Provide the (X, Y) coordinate of the cell's center where the given text is located.  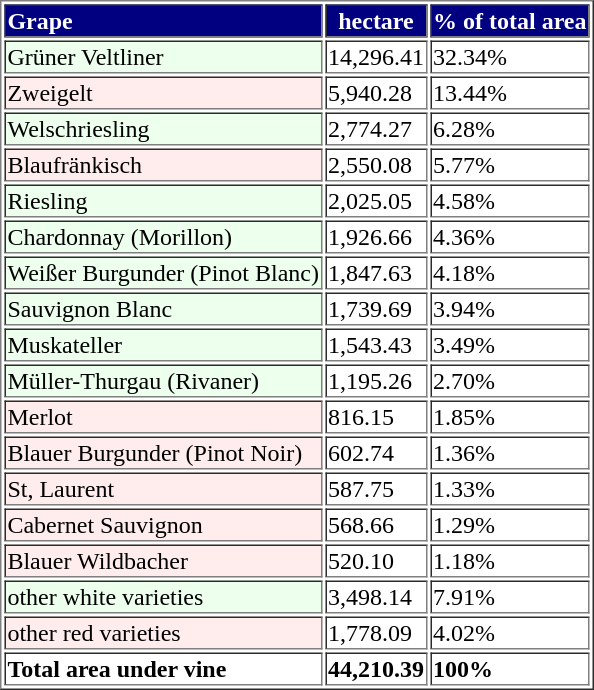
587.75 (376, 488)
4.02% (510, 632)
hectare (376, 20)
Grape (163, 20)
1.85% (510, 416)
3.49% (510, 344)
Grüner Veltliner (163, 56)
Muskateller (163, 344)
2,550.08 (376, 164)
Blaufränkisch (163, 164)
816.15 (376, 416)
% of total area (510, 20)
St, Laurent (163, 488)
Müller-Thurgau (Rivaner) (163, 380)
1,926.66 (376, 236)
568.66 (376, 524)
3,498.14 (376, 596)
1,739.69 (376, 308)
44,210.39 (376, 668)
Weißer Burgunder (Pinot Blanc) (163, 272)
4.18% (510, 272)
32.34% (510, 56)
520.10 (376, 560)
100% (510, 668)
1,195.26 (376, 380)
Total area under vine (163, 668)
1.36% (510, 452)
1.33% (510, 488)
602.74 (376, 452)
2,025.05 (376, 200)
4.36% (510, 236)
Blauer Wildbacher (163, 560)
5,940.28 (376, 92)
Sauvignon Blanc (163, 308)
5.77% (510, 164)
7.91% (510, 596)
6.28% (510, 128)
4.58% (510, 200)
Zweigelt (163, 92)
Chardonnay (Morillon) (163, 236)
other white varieties (163, 596)
13.44% (510, 92)
Riesling (163, 200)
Blauer Burgunder (Pinot Noir) (163, 452)
3.94% (510, 308)
14,296.41 (376, 56)
2.70% (510, 380)
1,847.63 (376, 272)
2,774.27 (376, 128)
other red varieties (163, 632)
1,543.43 (376, 344)
Welschriesling (163, 128)
1.29% (510, 524)
Merlot (163, 416)
Cabernet Sauvignon (163, 524)
1.18% (510, 560)
1,778.09 (376, 632)
